Extract the [x, y] coordinate from the center of the cell holding the provided text.  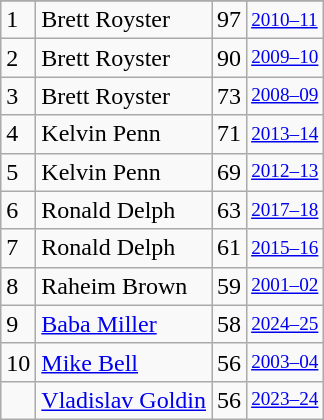
90 [230, 58]
2010–11 [285, 20]
2017–18 [285, 210]
63 [230, 210]
9 [18, 324]
2001–02 [285, 286]
2013–14 [285, 134]
2012–13 [285, 172]
2024–25 [285, 324]
Mike Bell [124, 362]
58 [230, 324]
10 [18, 362]
59 [230, 286]
4 [18, 134]
2009–10 [285, 58]
7 [18, 248]
1 [18, 20]
2003–04 [285, 362]
2023–24 [285, 400]
2015–16 [285, 248]
73 [230, 96]
3 [18, 96]
8 [18, 286]
Baba Miller [124, 324]
71 [230, 134]
97 [230, 20]
2008–09 [285, 96]
6 [18, 210]
69 [230, 172]
2 [18, 58]
Raheim Brown [124, 286]
61 [230, 248]
Vladislav Goldin [124, 400]
5 [18, 172]
